Pinpoint the cell where the given text exists, returning its [x, y] midpoint coordinate. 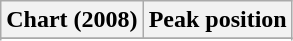
Chart (2008) [72, 20]
Peak position [218, 20]
